Return (x, y) of the center of cell containing provided text 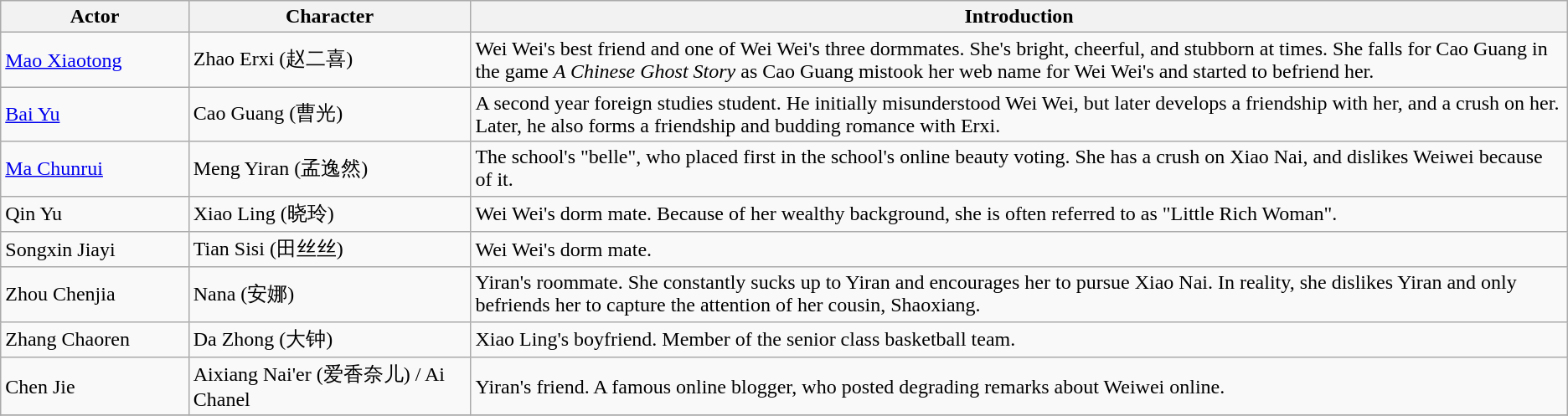
Songxin Jiayi (95, 249)
Mao Xiaotong (95, 60)
Wei Wei's dorm mate. Because of her wealthy background, she is often referred to as "Little Rich Woman". (1019, 214)
Nana (安娜) (330, 295)
Zhao Erxi (赵二喜) (330, 60)
Introduction (1019, 17)
Meng Yiran (孟逸然) (330, 169)
Da Zhong (大钟) (330, 340)
Zhang Chaoren (95, 340)
The school's "belle", who placed first in the school's online beauty voting. She has a crush on Xiao Nai, and dislikes Weiwei because of it. (1019, 169)
Character (330, 17)
Xiao Ling (晓玲) (330, 214)
Wei Wei's dorm mate. (1019, 249)
Zhou Chenjia (95, 295)
Aixiang Nai'er (爱香奈儿) / Ai Chanel (330, 387)
Chen Jie (95, 387)
Tian Sisi (田丝丝) (330, 249)
Cao Guang (曹光) (330, 114)
Qin Yu (95, 214)
Yiran's friend. A famous online blogger, who posted degrading remarks about Weiwei online. (1019, 387)
Bai Yu (95, 114)
Ma Chunrui (95, 169)
Xiao Ling's boyfriend. Member of the senior class basketball team. (1019, 340)
Actor (95, 17)
